Return the (x, y) coordinate for the center point of the cell that contains the specified text.  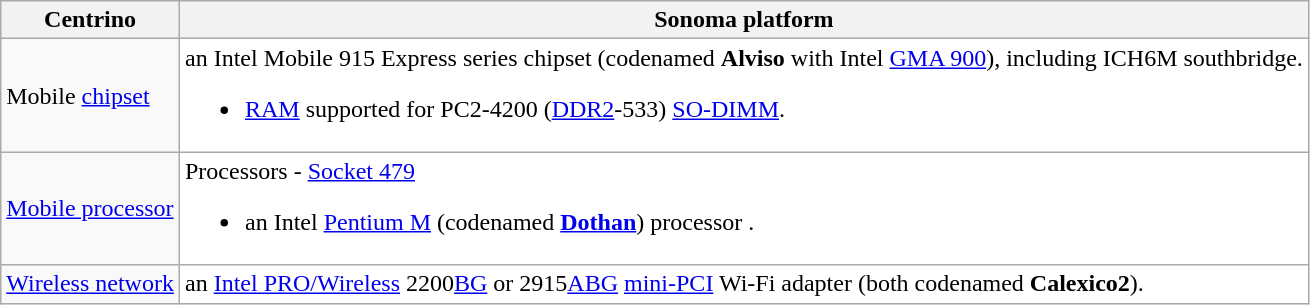
an Intel PRO/Wireless 2200BG or 2915ABG mini-PCI Wi-Fi adapter (both codenamed Calexico2). (744, 284)
Mobile chipset (90, 96)
Wireless network (90, 284)
Processors - Socket 479an Intel Pentium M (codenamed Dothan) processor . (744, 208)
Centrino (90, 20)
Sonoma platform (744, 20)
Mobile processor (90, 208)
